Locate the cell with the specified text and output its (X, Y) center coordinate. 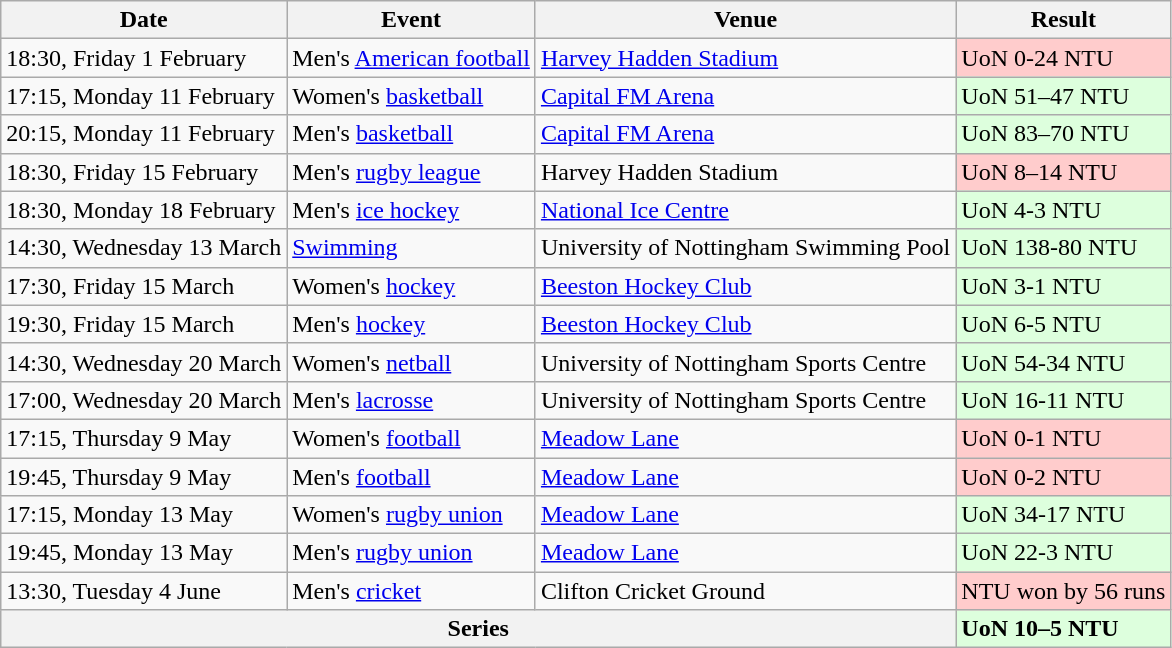
Result (1064, 20)
Men's football (412, 477)
UoN 51–47 NTU (1064, 96)
UoN 6-5 NTU (1064, 324)
19:30, Friday 15 March (144, 324)
UoN 22-3 NTU (1064, 553)
Clifton Cricket Ground (745, 591)
17:30, Friday 15 March (144, 286)
UoN 10–5 NTU (1064, 629)
Men's lacrosse (412, 400)
National Ice Centre (745, 210)
UoN 54-34 NTU (1064, 362)
17:00, Wednesday 20 March (144, 400)
UoN 34-17 NTU (1064, 515)
13:30, Tuesday 4 June (144, 591)
University of Nottingham Swimming Pool (745, 248)
NTU won by 56 runs (1064, 591)
UoN 8–14 NTU (1064, 172)
Men's hockey (412, 324)
UoN 0-24 NTU (1064, 58)
17:15, Monday 13 May (144, 515)
Date (144, 20)
Men's basketball (412, 134)
UoN 138-80 NTU (1064, 248)
17:15, Monday 11 February (144, 96)
14:30, Wednesday 20 March (144, 362)
18:30, Monday 18 February (144, 210)
UoN 4-3 NTU (1064, 210)
14:30, Wednesday 13 March (144, 248)
Women's netball (412, 362)
Women's rugby union (412, 515)
20:15, Monday 11 February (144, 134)
17:15, Thursday 9 May (144, 438)
19:45, Monday 13 May (144, 553)
Event (412, 20)
Women's basketball (412, 96)
Men's rugby league (412, 172)
Venue (745, 20)
UoN 16-11 NTU (1064, 400)
UoN 0-1 NTU (1064, 438)
UoN 0-2 NTU (1064, 477)
Men's ice hockey (412, 210)
Swimming (412, 248)
19:45, Thursday 9 May (144, 477)
Men's cricket (412, 591)
18:30, Friday 15 February (144, 172)
Women's hockey (412, 286)
UoN 83–70 NTU (1064, 134)
18:30, Friday 1 February (144, 58)
Women's football (412, 438)
Men's rugby union (412, 553)
Series (478, 629)
UoN 3-1 NTU (1064, 286)
Men's American football (412, 58)
